Find where the given text appears and provide that cell's center as [X, Y] coordinate. 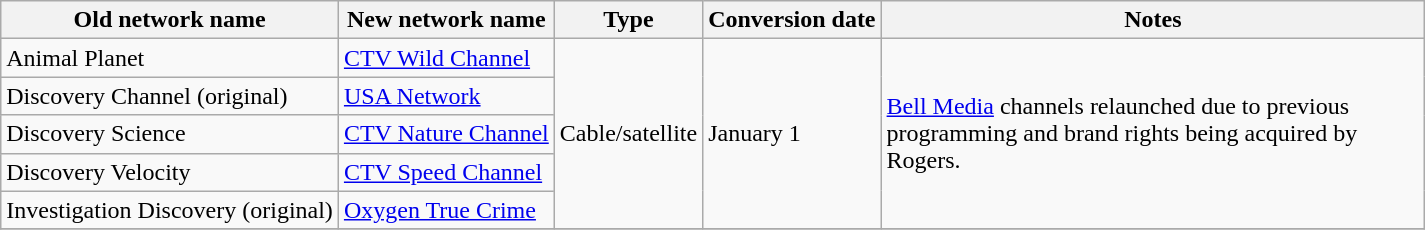
Type [628, 20]
Cable/satellite [628, 134]
Discovery Channel (original) [170, 96]
New network name [446, 20]
Notes [1153, 20]
Discovery Velocity [170, 172]
Oxygen True Crime [446, 210]
CTV Wild Channel [446, 58]
January 1 [792, 134]
CTV Nature Channel [446, 134]
Discovery Science [170, 134]
Investigation Discovery (original) [170, 210]
CTV Speed Channel [446, 172]
USA Network [446, 96]
Bell Media channels relaunched due to previous programming and brand rights being acquired by Rogers. [1153, 134]
Animal Planet [170, 58]
Old network name [170, 20]
Conversion date [792, 20]
